Find where the given text appears and provide that cell's center as (x, y) coordinate. 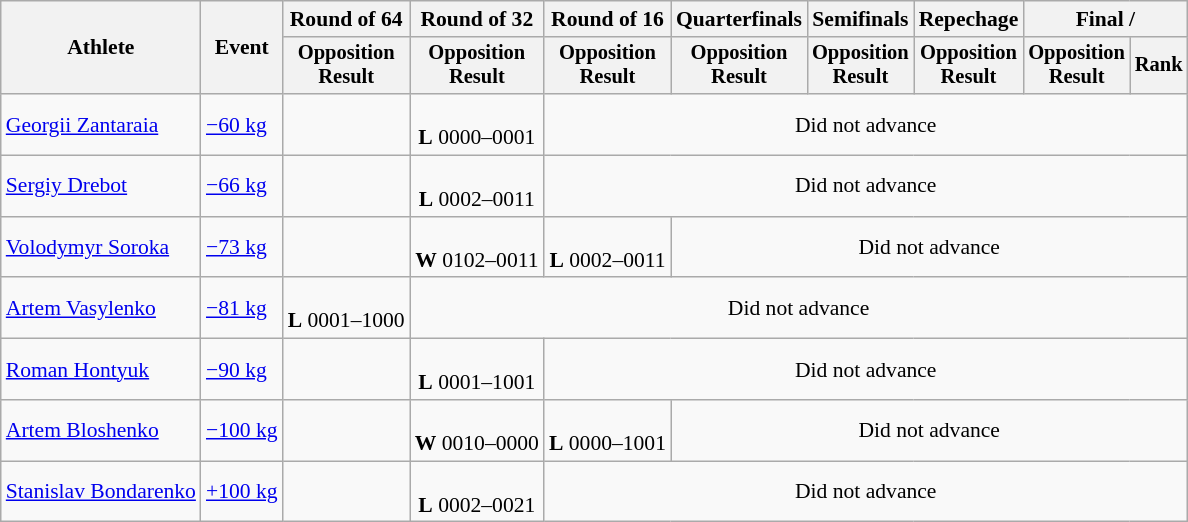
Event (242, 48)
Roman Hontyuk (101, 370)
Repechage (969, 19)
Round of 64 (346, 19)
Quarterfinals (739, 19)
Athlete (101, 48)
−100 kg (242, 430)
−60 kg (242, 124)
+100 kg (242, 492)
−66 kg (242, 186)
Rank (1159, 66)
Artem Vasylenko (101, 308)
Sergiy Drebot (101, 186)
Artem Bloshenko (101, 430)
−81 kg (242, 308)
Semifinals (860, 19)
Round of 32 (477, 19)
Volodymyr Soroka (101, 248)
Final / (1105, 19)
W 0010–0000 (477, 430)
L 0001–1000 (346, 308)
−90 kg (242, 370)
L 0000–0001 (477, 124)
−73 kg (242, 248)
L 0002–0021 (477, 492)
W 0102–0011 (477, 248)
Stanislav Bondarenko (101, 492)
L 0001–1001 (477, 370)
L 0000–1001 (608, 430)
Georgii Zantaraia (101, 124)
Round of 16 (608, 19)
